Return (x, y) of the center of cell containing provided text 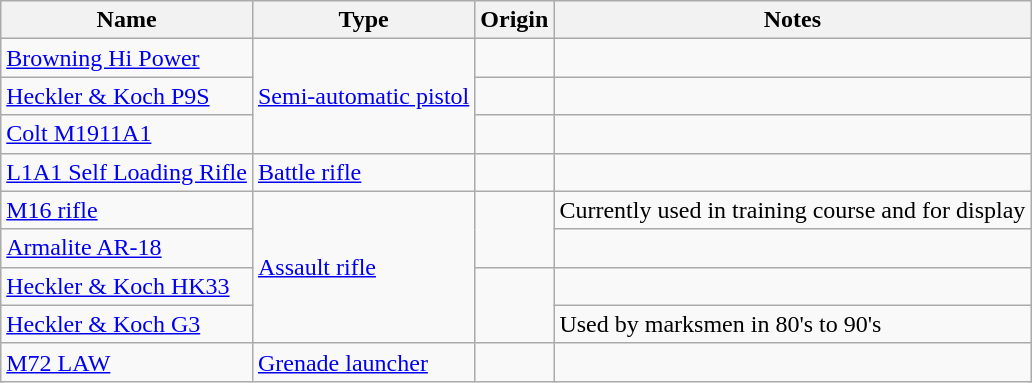
Grenade launcher (363, 362)
Colt M1911A1 (127, 134)
L1A1 Self Loading Rifle (127, 172)
Used by marksmen in 80's to 90's (792, 324)
Heckler & Koch G3 (127, 324)
Assault rifle (363, 267)
Browning Hi Power (127, 58)
Heckler & Koch P9S (127, 96)
Origin (514, 20)
Semi-automatic pistol (363, 96)
Armalite AR-18 (127, 248)
Name (127, 20)
Battle rifle (363, 172)
Type (363, 20)
M72 LAW (127, 362)
Heckler & Koch HK33 (127, 286)
M16 rifle (127, 210)
Currently used in training course and for display (792, 210)
Notes (792, 20)
